Find where the given text appears and provide that cell's center as (X, Y) coordinate. 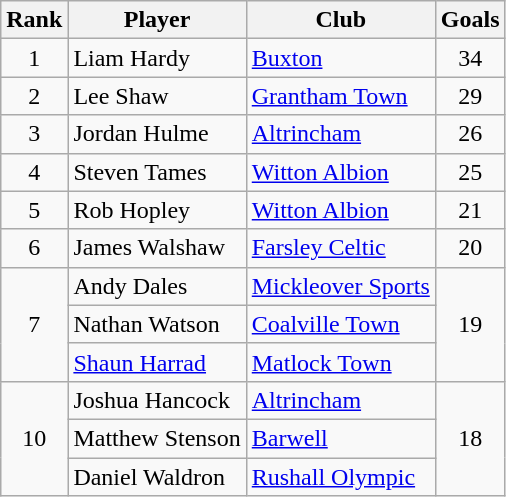
Grantham Town (340, 96)
Joshua Hancock (157, 400)
Jordan Hulme (157, 134)
Club (340, 20)
10 (34, 438)
Lee Shaw (157, 96)
Farsley Celtic (340, 248)
4 (34, 172)
29 (470, 96)
Barwell (340, 438)
Buxton (340, 58)
7 (34, 324)
Liam Hardy (157, 58)
19 (470, 324)
Rank (34, 20)
3 (34, 134)
2 (34, 96)
25 (470, 172)
Matthew Stenson (157, 438)
5 (34, 210)
26 (470, 134)
Rushall Olympic (340, 477)
Steven Tames (157, 172)
Shaun Harrad (157, 362)
Player (157, 20)
Mickleover Sports (340, 286)
Goals (470, 20)
Matlock Town (340, 362)
18 (470, 438)
1 (34, 58)
Rob Hopley (157, 210)
20 (470, 248)
Daniel Waldron (157, 477)
James Walshaw (157, 248)
34 (470, 58)
6 (34, 248)
Nathan Watson (157, 324)
Andy Dales (157, 286)
21 (470, 210)
Coalville Town (340, 324)
